Pinpoint the cell where the given text exists, returning its (X, Y) midpoint coordinate. 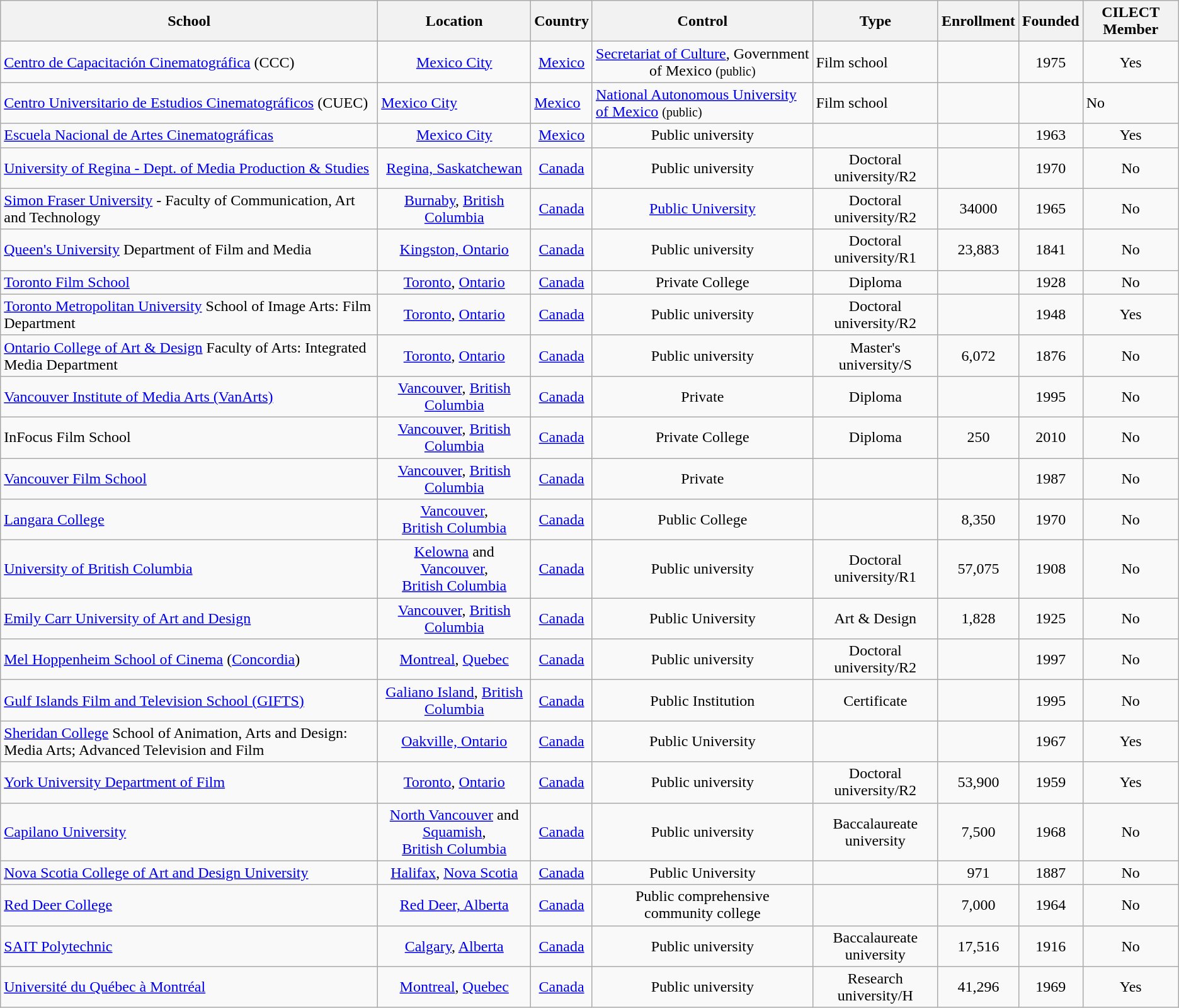
InFocus Film School (189, 437)
1928 (1051, 282)
Kingston, Ontario (455, 249)
Research university/H (875, 987)
971 (978, 873)
Toronto Film School (189, 282)
Certificate (875, 700)
17,516 (978, 946)
23,883 (978, 249)
1,828 (978, 618)
SAIT Polytechnic (189, 946)
Art & Design (875, 618)
7,500 (978, 832)
Kelowna and Vancouver,British Columbia (455, 569)
Burnaby, British Columbia (455, 209)
Public College (702, 520)
41,296 (978, 987)
Escuela Nacional de Artes Cinematográficas (189, 135)
Type (875, 21)
7,000 (978, 905)
Simon Fraser University - Faculty of Communication, Art and Technology (189, 209)
1975 (1051, 62)
1967 (1051, 742)
1969 (1051, 987)
1968 (1051, 832)
250 (978, 437)
6,072 (978, 355)
Regina, Saskatchewan (455, 167)
Public comprehensivecommunity college (702, 905)
1963 (1051, 135)
Halifax, Nova Scotia (455, 873)
34000 (978, 209)
Vancouver Film School (189, 479)
School (189, 21)
Founded (1051, 21)
1876 (1051, 355)
Centro Universitario de Estudios Cinematográficos (CUEC) (189, 103)
1908 (1051, 569)
Gulf Islands Film and Television School (GIFTS) (189, 700)
1925 (1051, 618)
1964 (1051, 905)
1948 (1051, 315)
Toronto Metropolitan University School of Image Arts: Film Department (189, 315)
Queen's University Department of Film and Media (189, 249)
York University Department of Film (189, 782)
Université du Québec à Montréal (189, 987)
CILECT Member (1131, 21)
North Vancouver and Squamish,British Columbia (455, 832)
1916 (1051, 946)
1965 (1051, 209)
1887 (1051, 873)
Vancouver Institute of Media Arts (VanArts) (189, 397)
Oakville, Ontario (455, 742)
National Autonomous University of Mexico (public) (702, 103)
Red Deer, Alberta (455, 905)
Nova Scotia College of Art and Design University (189, 873)
8,350 (978, 520)
57,075 (978, 569)
Public Institution (702, 700)
Red Deer College (189, 905)
Enrollment (978, 21)
University of British Columbia (189, 569)
1987 (1051, 479)
53,900 (978, 782)
University of Regina - Dept. of Media Production & Studies (189, 167)
Master's university/S (875, 355)
2010 (1051, 437)
Emily Carr University of Art and Design (189, 618)
Calgary, Alberta (455, 946)
Centro de Capacitación Cinematográfica (CCC) (189, 62)
Control (702, 21)
Vancouver,British Columbia (455, 520)
Location (455, 21)
1997 (1051, 660)
Mel Hoppenheim School of Cinema (Concordia) (189, 660)
Galiano Island, British Columbia (455, 700)
1959 (1051, 782)
Secretariat of Culture, Government of Mexico (public) (702, 62)
Sheridan College School of Animation, Arts and Design: Media Arts; Advanced Television and Film (189, 742)
Country (562, 21)
Capilano University (189, 832)
Ontario College of Art & Design Faculty of Arts: Integrated Media Department (189, 355)
1841 (1051, 249)
Langara College (189, 520)
